Return the [x, y] coordinate for the center point of the cell that contains the specified text.  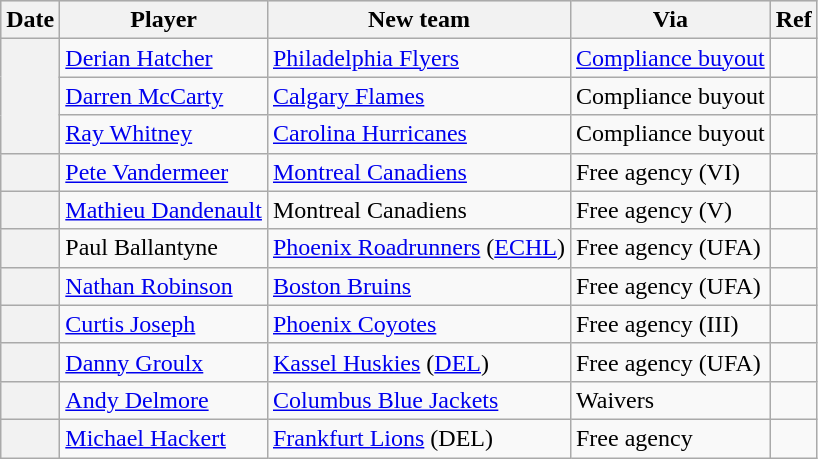
Danny Groulx [164, 362]
Andy Delmore [164, 400]
Frankfurt Lions (DEL) [418, 438]
Free agency (V) [670, 210]
Darren McCarty [164, 96]
Paul Ballantyne [164, 248]
Ray Whitney [164, 134]
Boston Bruins [418, 286]
Date [30, 20]
Mathieu Dandenault [164, 210]
Derian Hatcher [164, 58]
Free agency (VI) [670, 172]
Michael Hackert [164, 438]
Nathan Robinson [164, 286]
Philadelphia Flyers [418, 58]
Waivers [670, 400]
Phoenix Coyotes [418, 324]
Kassel Huskies (DEL) [418, 362]
Ref [794, 20]
Via [670, 20]
Columbus Blue Jackets [418, 400]
Curtis Joseph [164, 324]
Player [164, 20]
Carolina Hurricanes [418, 134]
Free agency (III) [670, 324]
Pete Vandermeer [164, 172]
New team [418, 20]
Free agency [670, 438]
Calgary Flames [418, 96]
Phoenix Roadrunners (ECHL) [418, 248]
